Scan for the cell matching the given text and deliver its [x, y] coordinate at center. 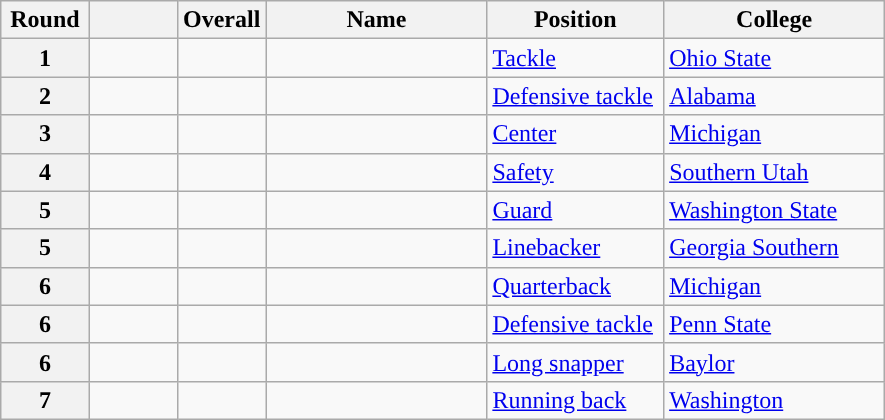
Position [576, 20]
Southern Utah [774, 172]
1 [45, 58]
4 [45, 172]
Name [376, 20]
Alabama [774, 96]
Guard [576, 210]
Linebacker [576, 248]
Georgia Southern [774, 248]
College [774, 20]
Round [45, 20]
Baylor [774, 362]
Tackle [576, 58]
Safety [576, 172]
Penn State [774, 324]
3 [45, 134]
Washington [774, 400]
Center [576, 134]
Ohio State [774, 58]
Overall [222, 20]
2 [45, 96]
Running back [576, 400]
7 [45, 400]
Long snapper [576, 362]
Quarterback [576, 286]
Washington State [774, 210]
